Search for the cell housing the specified text and yield its (X, Y) center coordinate. 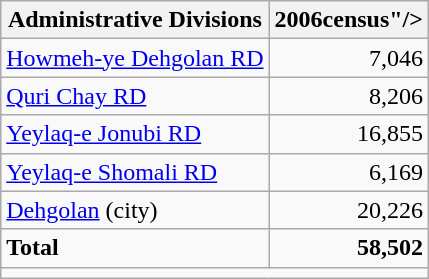
Total (135, 248)
6,169 (348, 172)
Yeylaq-e Jonubi RD (135, 134)
Dehgolan (city) (135, 210)
2006census"/> (348, 20)
16,855 (348, 134)
20,226 (348, 210)
8,206 (348, 96)
Yeylaq-e Shomali RD (135, 172)
Administrative Divisions (135, 20)
Howmeh-ye Dehgolan RD (135, 58)
7,046 (348, 58)
58,502 (348, 248)
Quri Chay RD (135, 96)
